Extract the (x, y) coordinate from the center of the cell holding the provided text.  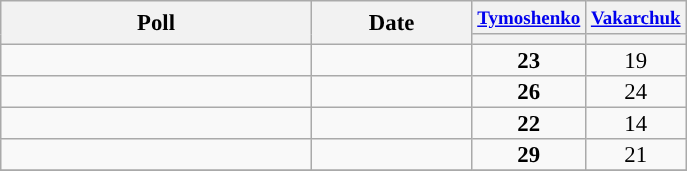
29 (529, 155)
19 (636, 61)
23 (529, 61)
21 (636, 155)
14 (636, 124)
Vakarchuk (636, 18)
Date (392, 23)
26 (529, 92)
Poll (156, 23)
22 (529, 124)
Tymoshenko (529, 18)
24 (636, 92)
